Pinpoint the cell where the given text exists, returning its (X, Y) midpoint coordinate. 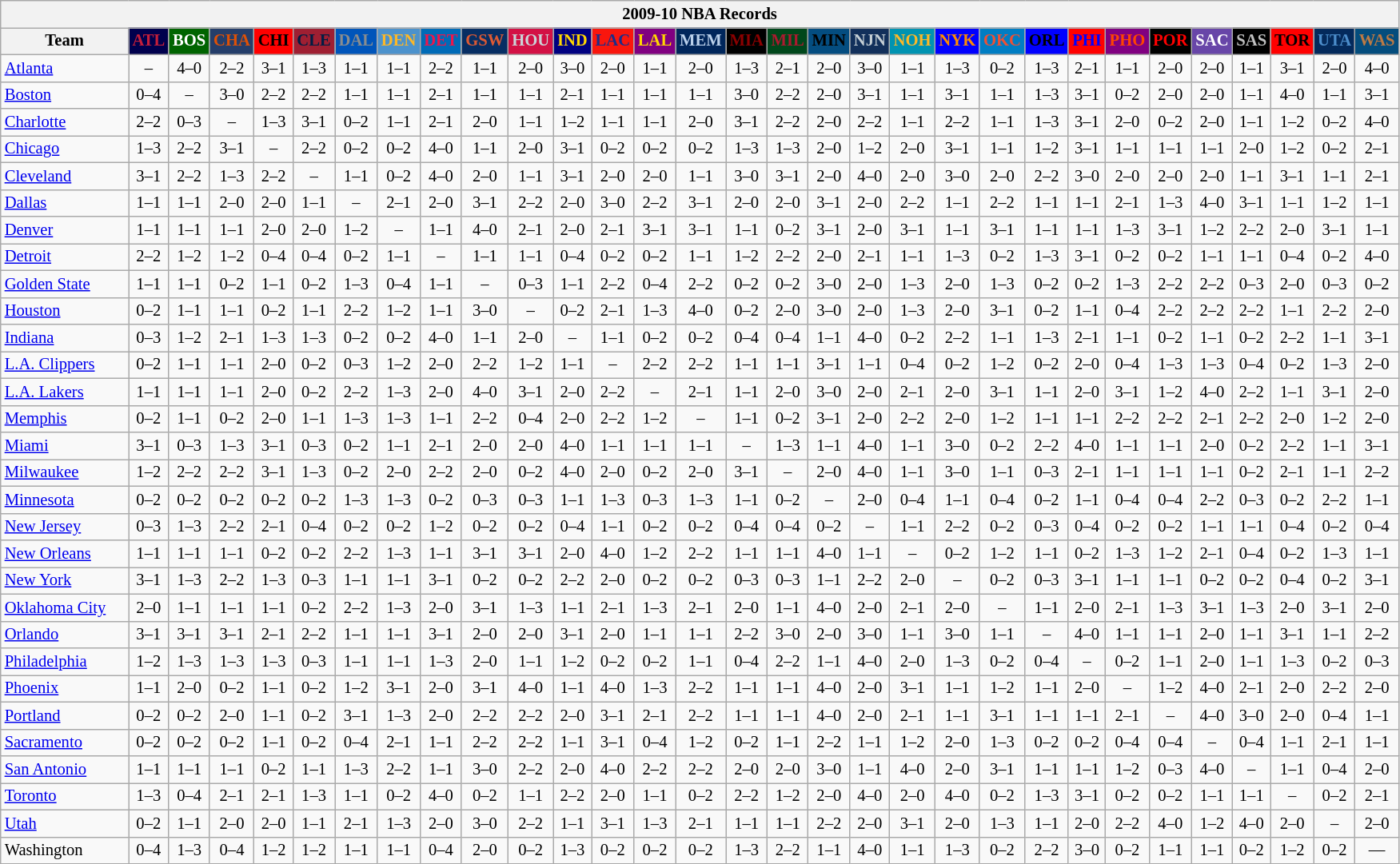
PHI (1087, 41)
LAC (612, 41)
Charlotte (65, 122)
Philadelphia (65, 661)
SAS (1251, 41)
Minnesota (65, 500)
— (1377, 850)
OKC (1003, 41)
Toronto (65, 796)
New Jersey (65, 527)
Portland (65, 715)
CHI (273, 41)
Denver (65, 229)
PHO (1127, 41)
L.A. Clippers (65, 364)
MIA (747, 41)
Dallas (65, 203)
Houston (65, 311)
Golden State (65, 284)
UTA (1334, 41)
2009-10 NBA Records (700, 14)
NOH (913, 41)
LAL (655, 41)
MIN (829, 41)
NJN (870, 41)
HOU (531, 41)
San Antonio (65, 770)
ORL (1047, 41)
ATL (149, 41)
Boston (65, 95)
Chicago (65, 149)
MIL (788, 41)
New York (65, 580)
Cleveland (65, 176)
Indiana (65, 338)
L.A. Lakers (65, 392)
CLE (313, 41)
Memphis (65, 419)
NYK (957, 41)
Orlando (65, 635)
TOR (1292, 41)
Atlanta (65, 68)
Oklahoma City (65, 607)
DET (441, 41)
Sacramento (65, 743)
DAL (357, 41)
SAC (1212, 41)
Detroit (65, 257)
MEM (700, 41)
WAS (1377, 41)
BOS (189, 41)
Phoenix (65, 688)
Miami (65, 445)
POR (1171, 41)
IND (572, 41)
GSW (485, 41)
Utah (65, 823)
New Orleans (65, 554)
Milwaukee (65, 472)
DEN (398, 41)
Washington (65, 850)
CHA (232, 41)
Team (65, 41)
